Return (x, y) of the center of cell containing provided text 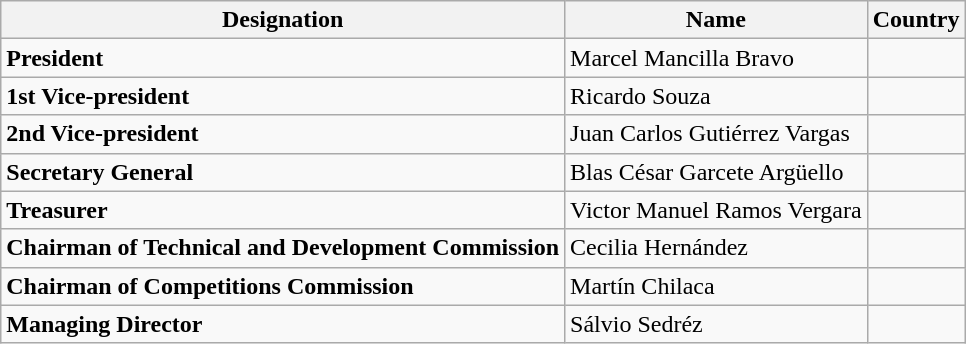
Cecilia Hernández (716, 248)
Blas César Garcete Argüello (716, 172)
Martín Chilaca (716, 286)
Victor Manuel Ramos Vergara (716, 210)
Designation (283, 20)
Juan Carlos Gutiérrez Vargas (716, 134)
Country (916, 20)
Chairman of Technical and Development Commission (283, 248)
Sálvio Sedréz (716, 324)
Name (716, 20)
Chairman of Competitions Commission (283, 286)
Treasurer (283, 210)
President (283, 58)
2nd Vice-president (283, 134)
Managing Director (283, 324)
1st Vice-president (283, 96)
Marcel Mancilla Bravo (716, 58)
Secretary General (283, 172)
Ricardo Souza (716, 96)
